Capture the cell that displays the provided text and extract its [x, y] central coordinate. 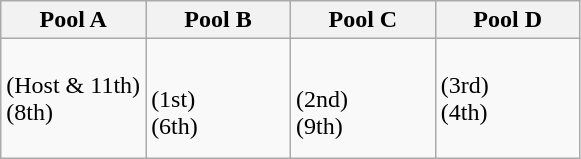
Pool A [74, 20]
Pool C [362, 20]
Pool B [218, 20]
(3rd) (4th) [508, 98]
(Host & 11th) (8th) [74, 98]
(1st) (6th) [218, 98]
(2nd) (9th) [362, 98]
Pool D [508, 20]
